Pinpoint the cell where the given text exists, returning its (x, y) midpoint coordinate. 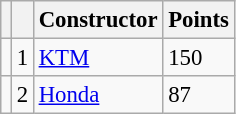
Honda (98, 95)
87 (198, 95)
2 (22, 95)
Constructor (98, 20)
KTM (98, 58)
150 (198, 58)
Points (198, 20)
1 (22, 58)
